Determine the (x, y) coordinate at the center of the cell enclosing the given text.  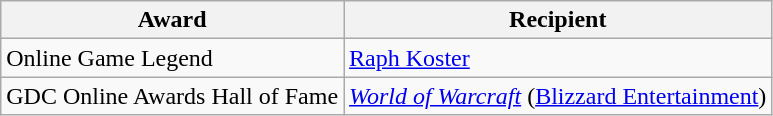
Raph Koster (558, 58)
Recipient (558, 20)
GDC Online Awards Hall of Fame (172, 96)
Online Game Legend (172, 58)
Award (172, 20)
World of Warcraft (Blizzard Entertainment) (558, 96)
